Scan for the cell matching the given text and deliver its [X, Y] coordinate at center. 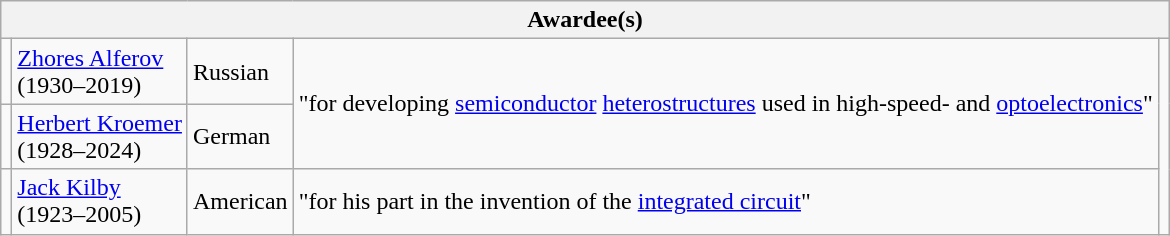
Zhores Alferov(1930–2019) [100, 72]
German [240, 136]
"for developing semiconductor heterostructures used in high-speed- and optoelectronics" [726, 104]
"for his part in the invention of the integrated circuit" [726, 202]
Awardee(s) [586, 20]
Herbert Kroemer(1928–2024) [100, 136]
American [240, 202]
Jack Kilby(1923–2005) [100, 202]
Russian [240, 72]
